Detect which cell encompasses the target text, then output its [X, Y] center coordinate. 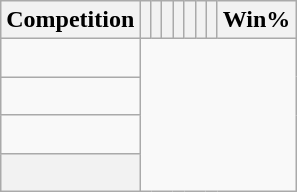
Competition [70, 20]
Win% [256, 20]
